Pinpoint the cell where the given text exists, returning its [x, y] midpoint coordinate. 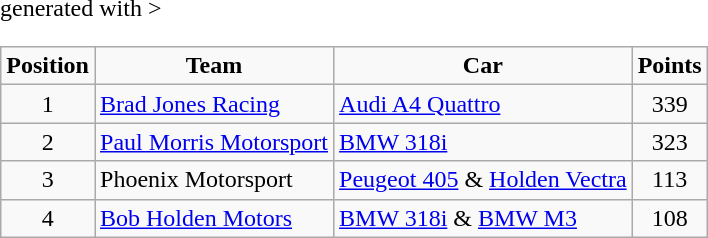
339 [670, 104]
Team [214, 66]
Points [670, 66]
Bob Holden Motors [214, 218]
113 [670, 180]
108 [670, 218]
1 [48, 104]
BMW 318i [484, 142]
BMW 318i & BMW M3 [484, 218]
Audi A4 Quattro [484, 104]
323 [670, 142]
Brad Jones Racing [214, 104]
3 [48, 180]
Phoenix Motorsport [214, 180]
Paul Morris Motorsport [214, 142]
Peugeot 405 & Holden Vectra [484, 180]
2 [48, 142]
Position [48, 66]
Car [484, 66]
4 [48, 218]
